Identify which cell holds the provided text, then report its [x, y] central coordinate. 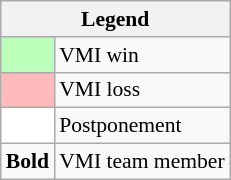
Legend [116, 19]
VMI team member [142, 162]
Postponement [142, 126]
VMI win [142, 55]
VMI loss [142, 90]
Bold [28, 162]
